Determine the (x, y) coordinate at the center of the cell enclosing the given text.  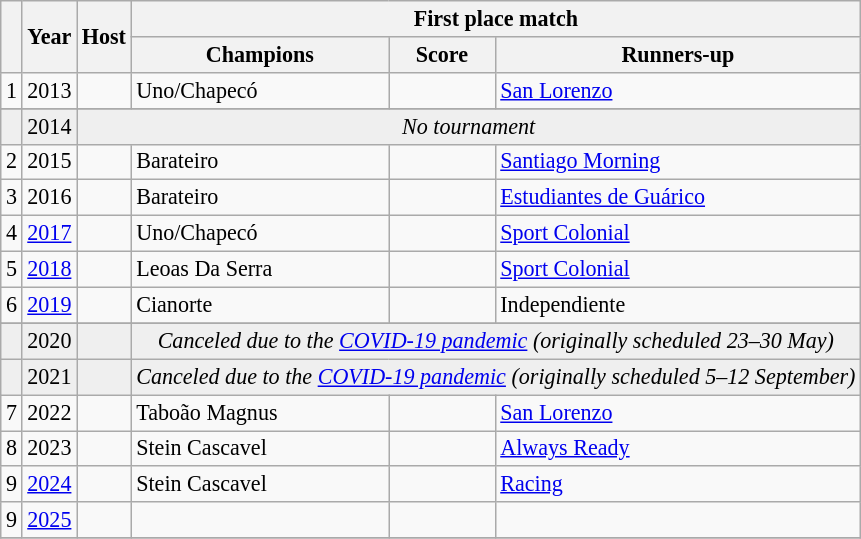
2013 (49, 90)
Cianorte (260, 305)
Leoas Da Serra (260, 269)
2014 (49, 126)
Year (49, 36)
2019 (49, 305)
2 (12, 162)
Taboão Magnus (260, 412)
6 (12, 305)
2025 (49, 520)
2022 (49, 412)
First place match (496, 18)
4 (12, 233)
2020 (49, 341)
8 (12, 448)
Estudiantes de Guárico (678, 198)
2018 (49, 269)
3 (12, 198)
2016 (49, 198)
2023 (49, 448)
2015 (49, 162)
No tournament (469, 126)
Independiente (678, 305)
Champions (260, 54)
2021 (49, 377)
2017 (49, 233)
Runners-up (678, 54)
5 (12, 269)
Canceled due to the COVID-19 pandemic (originally scheduled 5–12 September) (496, 377)
Racing (678, 484)
2024 (49, 484)
7 (12, 412)
Host (104, 36)
Canceled due to the COVID-19 pandemic (originally scheduled 23–30 May) (496, 341)
Score (442, 54)
1 (12, 90)
Santiago Morning (678, 162)
Always Ready (678, 448)
